For the text-containing cell, return its midpoint in (X, Y) coordinate format. 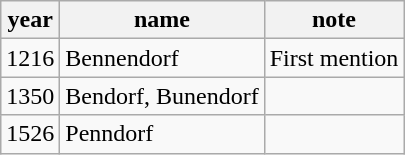
1350 (30, 96)
1216 (30, 58)
Penndorf (162, 134)
year (30, 20)
First mention (334, 58)
Bennendorf (162, 58)
1526 (30, 134)
Bendorf, Bunendorf (162, 96)
note (334, 20)
name (162, 20)
